Extract the [x, y] coordinate from the center of the cell holding the provided text.  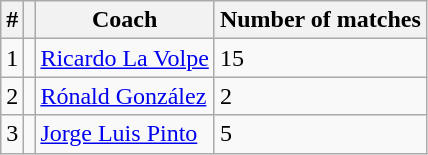
Jorge Luis Pinto [124, 134]
5 [320, 134]
1 [12, 58]
# [12, 20]
3 [12, 134]
Ricardo La Volpe [124, 58]
Number of matches [320, 20]
15 [320, 58]
Rónald González [124, 96]
Coach [124, 20]
